Return the [X, Y] coordinate for the center point of the cell that contains the specified text.  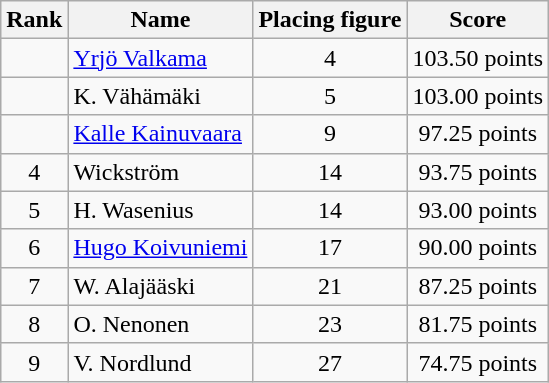
Wickström [160, 172]
V. Nordlund [160, 362]
103.00 points [478, 96]
8 [34, 324]
27 [330, 362]
Kalle Kainuvaara [160, 134]
6 [34, 248]
97.25 points [478, 134]
W. Alajääski [160, 286]
Rank [34, 20]
81.75 points [478, 324]
93.00 points [478, 210]
K. Vähämäki [160, 96]
H. Wasenius [160, 210]
90.00 points [478, 248]
Hugo Koivuniemi [160, 248]
93.75 points [478, 172]
7 [34, 286]
87.25 points [478, 286]
23 [330, 324]
17 [330, 248]
O. Nenonen [160, 324]
Placing figure [330, 20]
Name [160, 20]
21 [330, 286]
103.50 points [478, 58]
Score [478, 20]
74.75 points [478, 362]
Yrjö Valkama [160, 58]
